Detect which cell encompasses the target text, then output its [x, y] center coordinate. 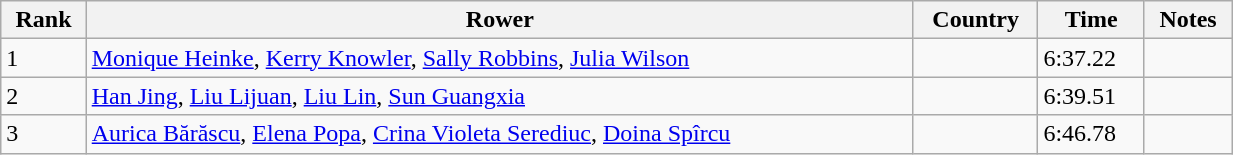
1 [44, 58]
Rower [500, 20]
6:46.78 [1092, 134]
6:39.51 [1092, 96]
6:37.22 [1092, 58]
Country [975, 20]
3 [44, 134]
Rank [44, 20]
Han Jing, Liu Lijuan, Liu Lin, Sun Guangxia [500, 96]
Monique Heinke, Kerry Knowler, Sally Robbins, Julia Wilson [500, 58]
Notes [1188, 20]
2 [44, 96]
Time [1092, 20]
Aurica Bărăscu, Elena Popa, Crina Violeta Serediuc, Doina Spîrcu [500, 134]
